From the cell containing the given text, extract its center point as [x, y] coordinate. 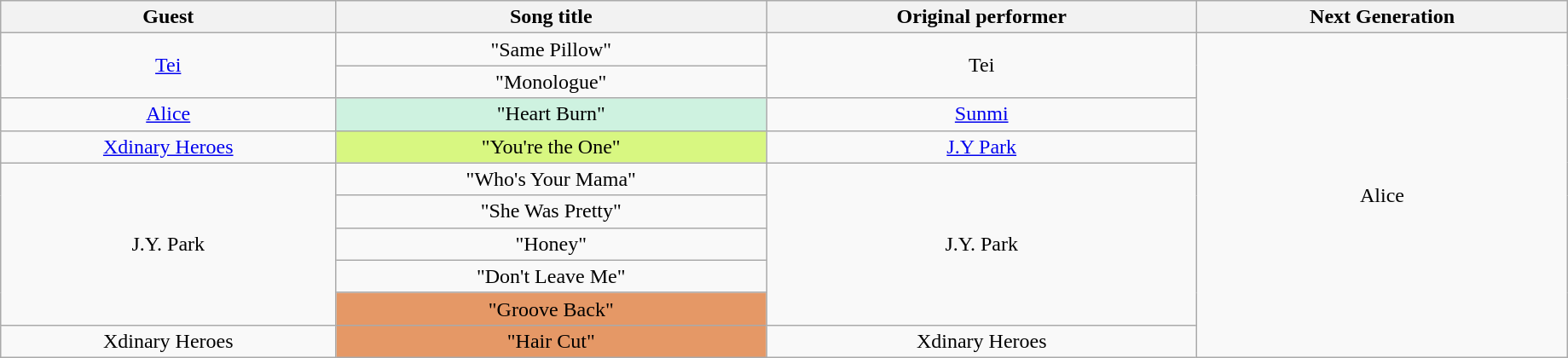
"Monologue" [551, 82]
J.Y Park [982, 147]
"Heart Burn" [551, 114]
Original performer [982, 17]
Sunmi [982, 114]
"She Was Pretty" [551, 211]
"Honey" [551, 244]
"Don't Leave Me" [551, 276]
"Who's Your Mama" [551, 179]
"Hair Cut" [551, 341]
"You're the One" [551, 147]
"Same Pillow" [551, 49]
Guest [169, 17]
"Groove Back" [551, 309]
Song title [551, 17]
Next Generation [1383, 17]
